Extract the (x, y) coordinate from the center of the cell holding the provided text.  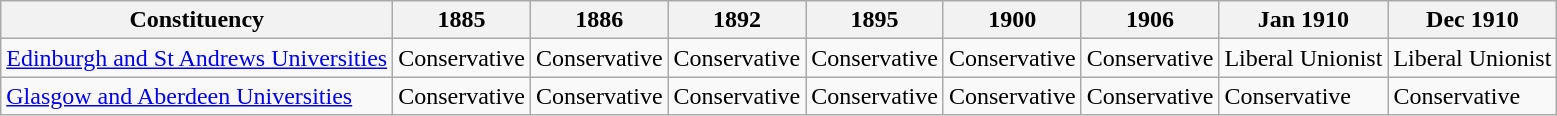
1885 (462, 20)
Dec 1910 (1472, 20)
Glasgow and Aberdeen Universities (197, 96)
1892 (737, 20)
Jan 1910 (1304, 20)
1900 (1012, 20)
1886 (599, 20)
Constituency (197, 20)
Edinburgh and St Andrews Universities (197, 58)
1906 (1150, 20)
1895 (875, 20)
